Identify which cell holds the provided text, then report its [X, Y] central coordinate. 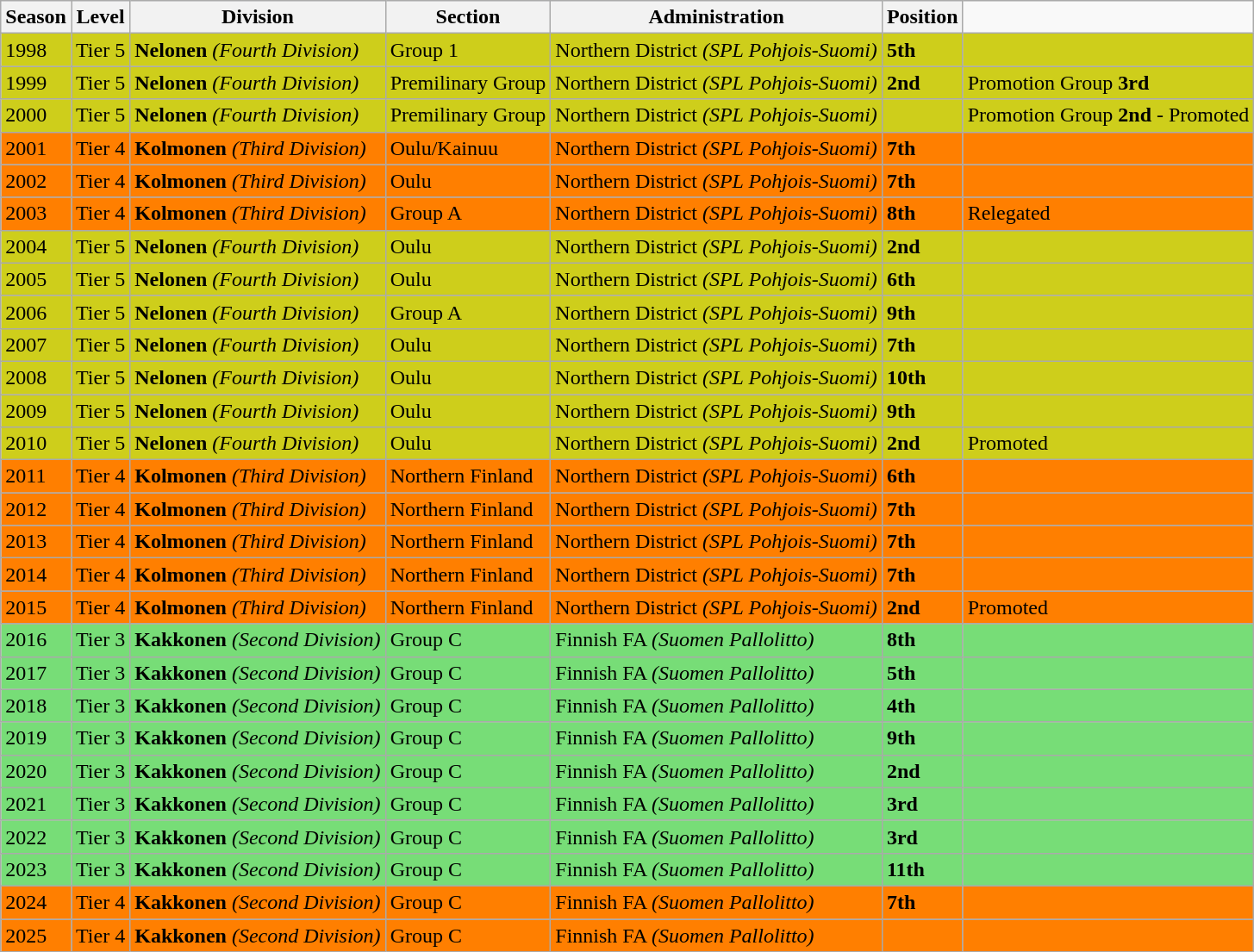
2018 [36, 706]
2009 [36, 411]
2014 [36, 575]
2004 [36, 246]
Level [100, 17]
Promotion Group 3rd [1108, 83]
Promotion Group 2nd - Promoted [1108, 115]
2019 [36, 738]
2010 [36, 444]
2011 [36, 476]
Season [36, 17]
4th [922, 706]
2021 [36, 804]
2017 [36, 673]
10th [922, 377]
2013 [36, 542]
1998 [36, 50]
11th [922, 869]
2012 [36, 509]
2005 [36, 279]
2015 [36, 607]
Division [258, 17]
2008 [36, 377]
2001 [36, 148]
2003 [36, 214]
2025 [36, 935]
Oulu/Kainuu [468, 148]
2007 [36, 345]
Section [468, 17]
2022 [36, 837]
2002 [36, 181]
Position [922, 17]
2020 [36, 771]
1999 [36, 83]
2024 [36, 902]
Group 1 [468, 50]
2023 [36, 869]
2006 [36, 312]
2000 [36, 115]
Administration [717, 17]
Relegated [1108, 214]
2016 [36, 640]
